Identify which cell holds the provided text, then report its (x, y) central coordinate. 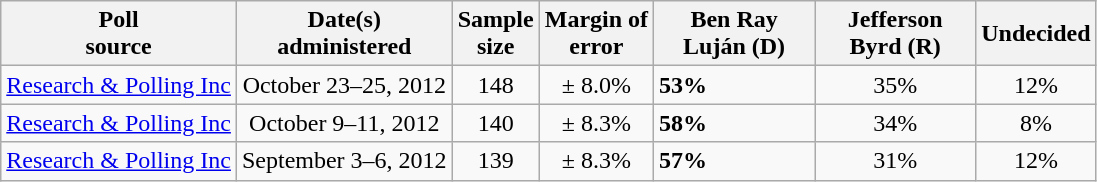
148 (496, 85)
31% (896, 161)
Undecided (1036, 34)
Margin oferror (596, 34)
October 23–25, 2012 (344, 85)
Samplesize (496, 34)
Date(s)administered (344, 34)
57% (734, 161)
JeffersonByrd (R) (896, 34)
35% (896, 85)
Ben RayLuján (D) (734, 34)
8% (1036, 123)
53% (734, 85)
34% (896, 123)
140 (496, 123)
58% (734, 123)
September 3–6, 2012 (344, 161)
Pollsource (119, 34)
139 (496, 161)
± 8.0% (596, 85)
October 9–11, 2012 (344, 123)
